Detect which cell encompasses the target text, then output its [X, Y] center coordinate. 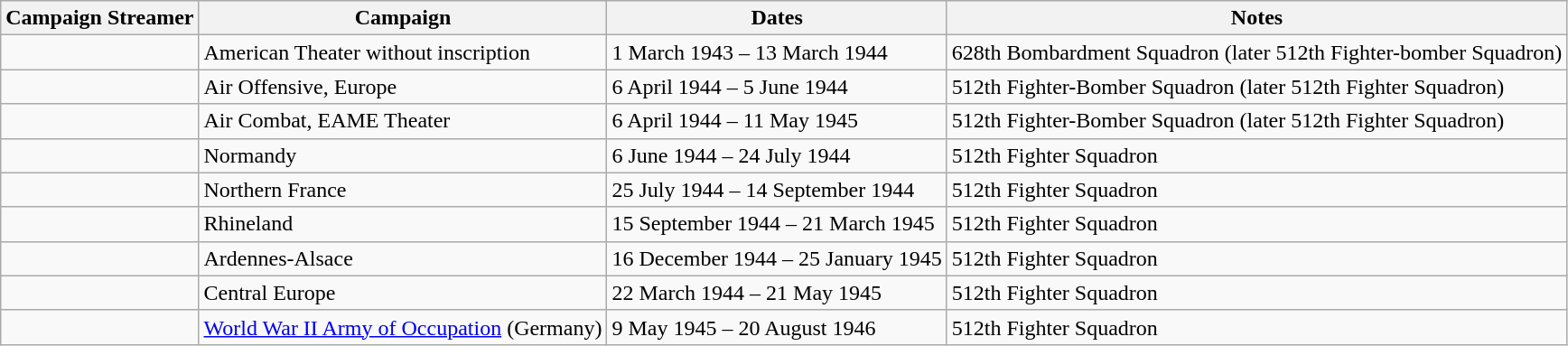
6 April 1944 – 5 June 1944 [777, 87]
Normandy [403, 155]
American Theater without inscription [403, 52]
6 June 1944 – 24 July 1944 [777, 155]
22 March 1944 – 21 May 1945 [777, 293]
9 May 1945 – 20 August 1946 [777, 327]
25 July 1944 – 14 September 1944 [777, 190]
Air Combat, EAME Theater [403, 121]
Notes [1256, 18]
628th Bombardment Squadron (later 512th Fighter-bomber Squadron) [1256, 52]
Campaign Streamer [99, 18]
15 September 1944 – 21 March 1945 [777, 224]
6 April 1944 – 11 May 1945 [777, 121]
Air Offensive, Europe [403, 87]
Ardennes-Alsace [403, 258]
World War II Army of Occupation (Germany) [403, 327]
Rhineland [403, 224]
Central Europe [403, 293]
Dates [777, 18]
16 December 1944 – 25 January 1945 [777, 258]
Campaign [403, 18]
1 March 1943 – 13 March 1944 [777, 52]
Northern France [403, 190]
